Scan for the cell matching the given text and deliver its (x, y) coordinate at center. 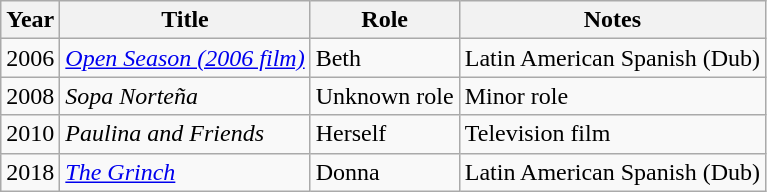
The Grinch (185, 172)
2008 (30, 96)
Donna (384, 172)
Open Season (2006 film) (185, 58)
Television film (612, 134)
2006 (30, 58)
Sopa Norteña (185, 96)
Minor role (612, 96)
Unknown role (384, 96)
2010 (30, 134)
Role (384, 20)
Year (30, 20)
Paulina and Friends (185, 134)
2018 (30, 172)
Herself (384, 134)
Notes (612, 20)
Title (185, 20)
Beth (384, 58)
